Scan for the cell matching the given text and deliver its [X, Y] coordinate at center. 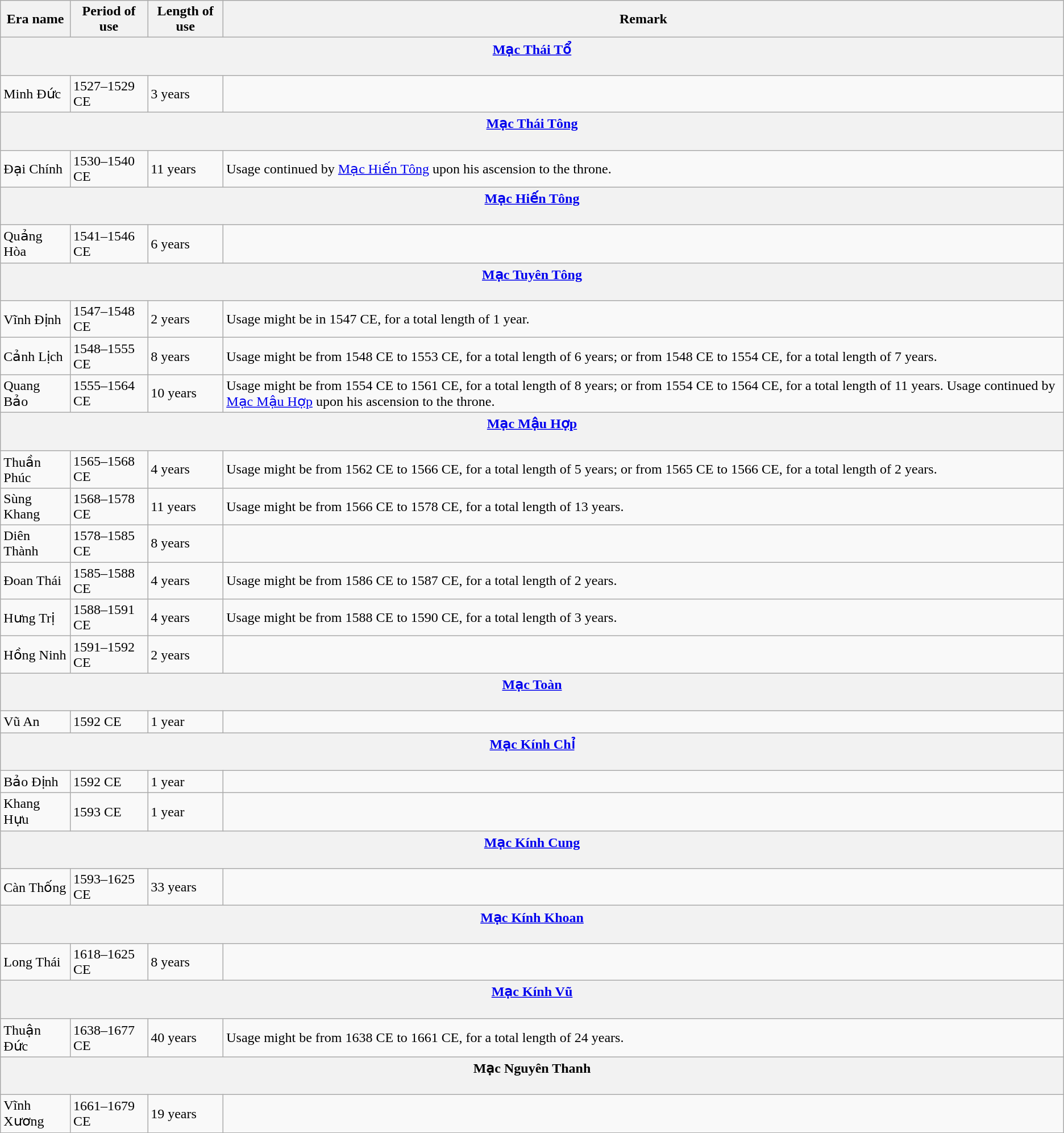
Usage might be in 1547 CE, for a total length of 1 year. [643, 319]
Thuận Đức [35, 1037]
Usage might be from 1562 CE to 1566 CE, for a total length of 5 years; or from 1565 CE to 1566 CE, for a total length of 2 years. [643, 470]
1588–1591 CE [109, 617]
Long Thái [35, 962]
1585–1588 CE [109, 581]
Đại Chính [35, 168]
Mạc Kính Vũ [532, 999]
Quảng Hòa [35, 244]
Cảnh Lịch [35, 356]
Mạc Mậu Hợp [532, 431]
Bảo Định [35, 782]
Era name [35, 19]
Đoan Thái [35, 581]
Sùng Khang [35, 507]
Mạc Nguyên Thanh [532, 1076]
Usage might be from 1566 CE to 1578 CE, for a total length of 13 years. [643, 507]
Mạc Thái Tông [532, 131]
1565–1568 CE [109, 470]
Length of use [185, 19]
Vĩnh Xương [35, 1114]
1638–1677 CE [109, 1037]
Mạc Tuyên Tông [532, 282]
40 years [185, 1037]
Mạc Kính Khoan [532, 924]
Remark [643, 19]
Thuần Phúc [35, 470]
Period of use [109, 19]
10 years [185, 393]
Usage might be from 1638 CE to 1661 CE, for a total length of 24 years. [643, 1037]
19 years [185, 1114]
Usage might be from 1588 CE to 1590 CE, for a total length of 3 years. [643, 617]
Khang Hựu [35, 812]
1591–1592 CE [109, 655]
Diên Thành [35, 543]
Mạc Toàn [532, 692]
Usage might be from 1548 CE to 1553 CE, for a total length of 6 years; or from 1548 CE to 1554 CE, for a total length of 7 years. [643, 356]
Usage continued by Mạc Hiến Tông upon his ascension to the throne. [643, 168]
1568–1578 CE [109, 507]
Minh Đức [35, 93]
Hồng Ninh [35, 655]
1593 CE [109, 812]
1661–1679 CE [109, 1114]
Mạc Kính Chỉ [532, 752]
33 years [185, 887]
Càn Thống [35, 887]
1527–1529 CE [109, 93]
Vĩnh Định [35, 319]
1541–1546 CE [109, 244]
1578–1585 CE [109, 543]
Quang Bảo [35, 393]
Usage might be from 1586 CE to 1587 CE, for a total length of 2 years. [643, 581]
6 years [185, 244]
3 years [185, 93]
Mạc Kính Cung [532, 849]
1547–1548 CE [109, 319]
Mạc Hiến Tông [532, 206]
Mạc Thái Tổ [532, 57]
1530–1540 CE [109, 168]
1618–1625 CE [109, 962]
Vũ An [35, 721]
1593–1625 CE [109, 887]
1555–1564 CE [109, 393]
Hưng Trị [35, 617]
1548–1555 CE [109, 356]
